Search for the cell housing the specified text and yield its (X, Y) center coordinate. 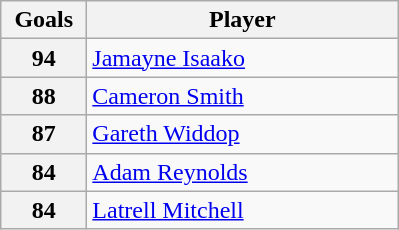
Goals (44, 20)
94 (44, 58)
Player (242, 20)
Cameron Smith (242, 96)
Latrell Mitchell (242, 210)
87 (44, 134)
88 (44, 96)
Gareth Widdop (242, 134)
Adam Reynolds (242, 172)
Jamayne Isaako (242, 58)
